Identify which cell holds the provided text, then report its (x, y) central coordinate. 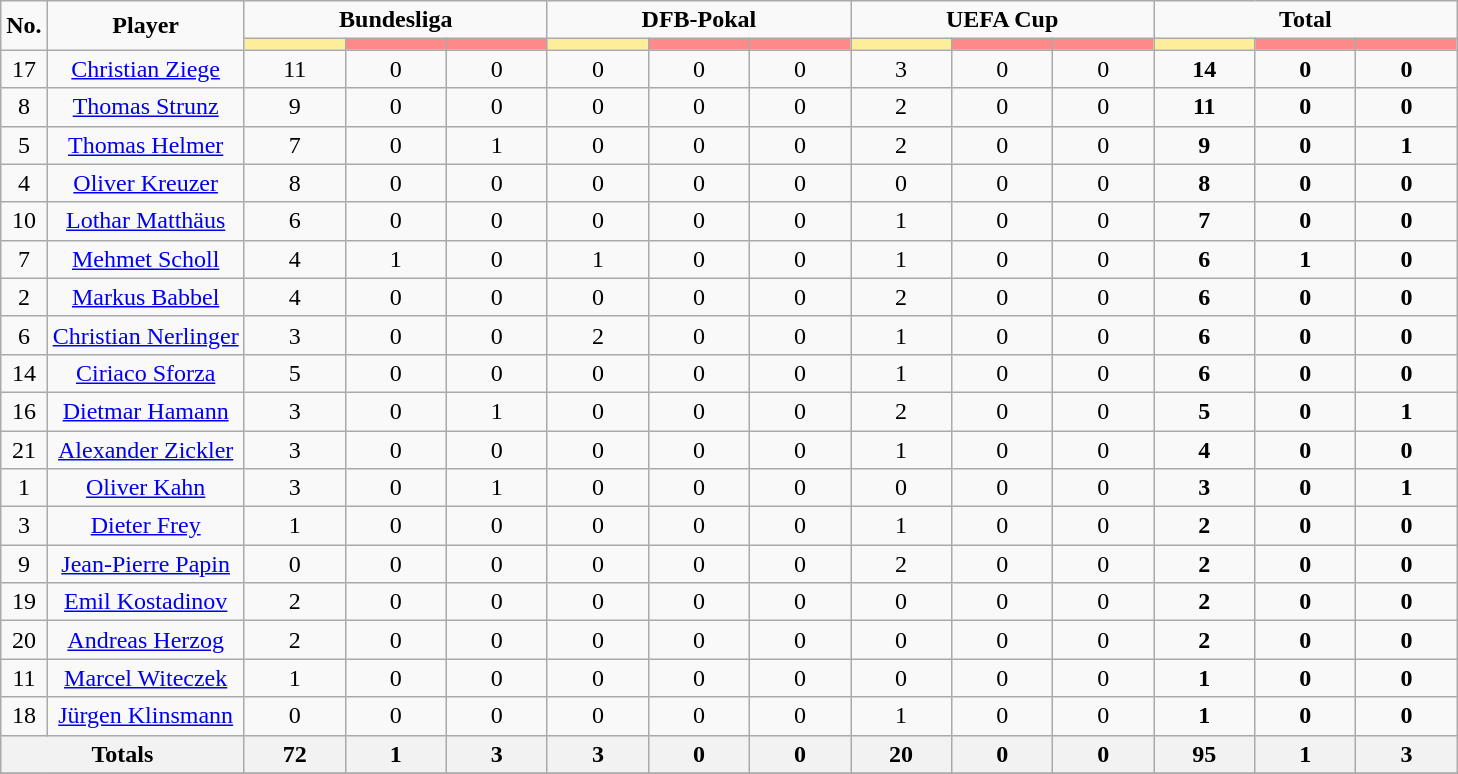
Jürgen Klinsmann (146, 716)
Christian Ziege (146, 69)
No. (24, 26)
95 (1204, 754)
Dieter Frey (146, 526)
Christian Nerlinger (146, 335)
Markus Babbel (146, 297)
Dietmar Hamann (146, 411)
Marcel Witeczek (146, 678)
Total (1306, 20)
19 (24, 602)
DFB-Pokal (698, 20)
Thomas Helmer (146, 145)
Thomas Strunz (146, 107)
Andreas Herzog (146, 640)
Emil Kostadinov (146, 602)
72 (294, 754)
16 (24, 411)
Mehmet Scholl (146, 259)
Bundesliga (396, 20)
18 (24, 716)
Player (146, 26)
UEFA Cup (1002, 20)
Ciriaco Sforza (146, 373)
Oliver Kahn (146, 488)
Alexander Zickler (146, 449)
Oliver Kreuzer (146, 183)
Lothar Matthäus (146, 221)
Jean-Pierre Papin (146, 564)
21 (24, 449)
17 (24, 69)
10 (24, 221)
Totals (122, 754)
